Locate the cell with the specified text and output its (X, Y) center coordinate. 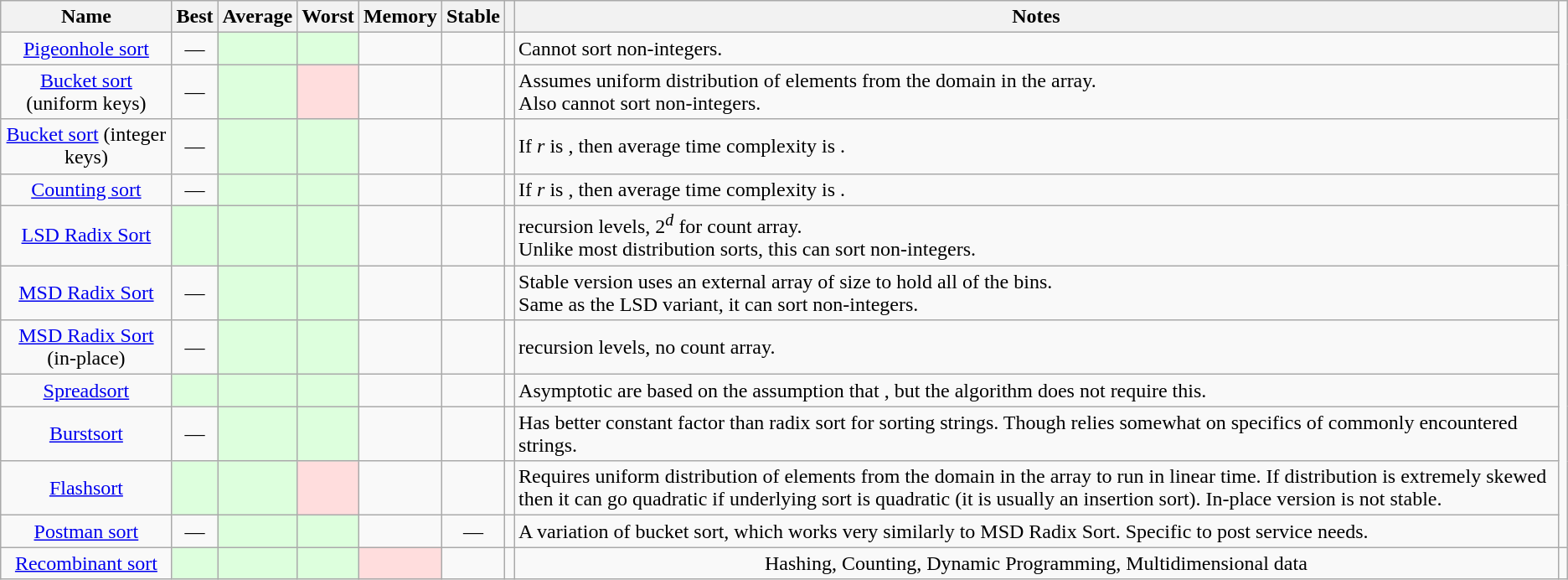
Average (258, 17)
Spreadsort (86, 391)
LSD Radix Sort (86, 236)
Name (86, 17)
MSD Radix Sort (86, 293)
Stable version uses an external array of size to hold all of the bins.Same as the LSD variant, it can sort non-integers. (1037, 293)
Memory (400, 17)
Hashing, Counting, Dynamic Programming, Multidimensional data (1037, 563)
recursion levels, no count array. (1037, 347)
Recombinant sort (86, 563)
Pigeonhole sort (86, 49)
Notes (1037, 17)
MSD Radix Sort (in-place) (86, 347)
Counting sort (86, 189)
Burstsort (86, 434)
A variation of bucket sort, which works very similarly to MSD Radix Sort. Specific to post service needs. (1037, 531)
Stable (472, 17)
Asymptotic are based on the assumption that , but the algorithm does not require this. (1037, 391)
recursion levels, 2d for count array.Unlike most distribution sorts, this can sort non-integers. (1037, 236)
Has better constant factor than radix sort for sorting strings. Though relies somewhat on specifics of commonly encountered strings. (1037, 434)
Cannot sort non-integers. (1037, 49)
Postman sort (86, 531)
Worst (328, 17)
Assumes uniform distribution of elements from the domain in the array.Also cannot sort non-integers. (1037, 92)
Flashsort (86, 488)
Bucket sort (integer keys) (86, 146)
Best (194, 17)
Bucket sort (uniform keys) (86, 92)
